Locate the cell with the specified text and output its [X, Y] center coordinate. 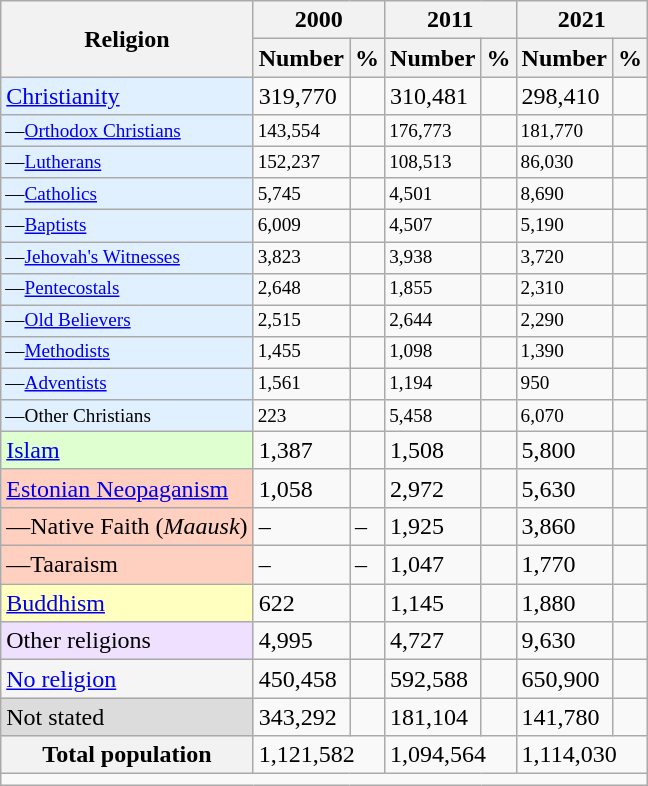
1,114,030 [582, 755]
1,094,564 [450, 755]
2,972 [433, 488]
1,770 [564, 565]
2,290 [564, 321]
—Old Believers [127, 321]
—Lutherans [127, 163]
4,995 [301, 641]
No religion [127, 679]
—Jehovah's Witnesses [127, 258]
1,047 [433, 565]
—Methodists [127, 352]
181,104 [433, 717]
1,390 [564, 352]
2021 [582, 20]
—Taaraism [127, 565]
223 [301, 416]
2,648 [301, 289]
1,855 [433, 289]
622 [301, 603]
—Baptists [127, 226]
—Other Christians [127, 416]
319,770 [301, 96]
1,145 [433, 603]
310,481 [433, 96]
2000 [318, 20]
—Pentecostals [127, 289]
—Native Faith (Maausk) [127, 526]
8,690 [564, 194]
181,770 [564, 131]
3,938 [433, 258]
3,720 [564, 258]
Christianity [127, 96]
2,644 [433, 321]
343,292 [301, 717]
5,190 [564, 226]
Not stated [127, 717]
—Adventists [127, 384]
4,727 [433, 641]
3,823 [301, 258]
5,745 [301, 194]
Total population [127, 755]
141,780 [564, 717]
Religion [127, 39]
1,925 [433, 526]
592,588 [433, 679]
4,507 [433, 226]
2011 [450, 20]
1,121,582 [318, 755]
108,513 [433, 163]
9,630 [564, 641]
298,410 [564, 96]
4,501 [433, 194]
Other religions [127, 641]
1,561 [301, 384]
152,237 [301, 163]
176,773 [433, 131]
Buddhism [127, 603]
1,508 [433, 450]
1,880 [564, 603]
143,554 [301, 131]
450,458 [301, 679]
5,630 [564, 488]
1,455 [301, 352]
1,098 [433, 352]
—Orthodox Christians [127, 131]
Islam [127, 450]
1,194 [433, 384]
5,458 [433, 416]
1,058 [301, 488]
950 [564, 384]
6,009 [301, 226]
86,030 [564, 163]
1,387 [301, 450]
5,800 [564, 450]
650,900 [564, 679]
3,860 [564, 526]
Estonian Neopaganism [127, 488]
2,310 [564, 289]
6,070 [564, 416]
—Catholics [127, 194]
2,515 [301, 321]
